Return the [X, Y] coordinate for the center point of the cell that contains the specified text.  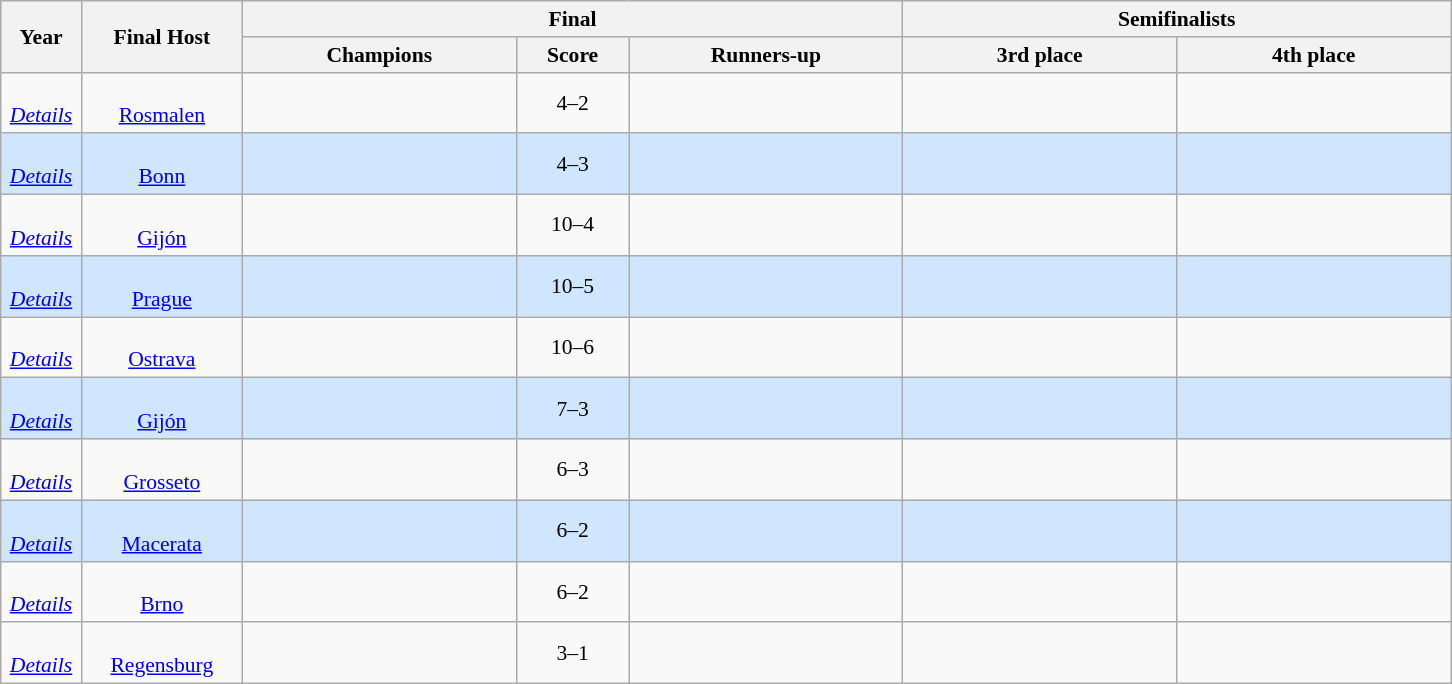
3rd place [1040, 55]
4th place [1314, 55]
Score [572, 55]
Year [42, 36]
Regensburg [162, 654]
Bonn [162, 164]
10–6 [572, 348]
4–3 [572, 164]
Ostrava [162, 348]
Grosseto [162, 470]
10–5 [572, 286]
10–4 [572, 226]
Final Host [162, 36]
Rosmalen [162, 102]
Runners-up [766, 55]
6–3 [572, 470]
Brno [162, 592]
7–3 [572, 408]
Final [572, 19]
4–2 [572, 102]
Macerata [162, 530]
3–1 [572, 654]
Semifinalists [1177, 19]
Champions [379, 55]
Prague [162, 286]
